Return [x, y] of the center of cell containing provided text 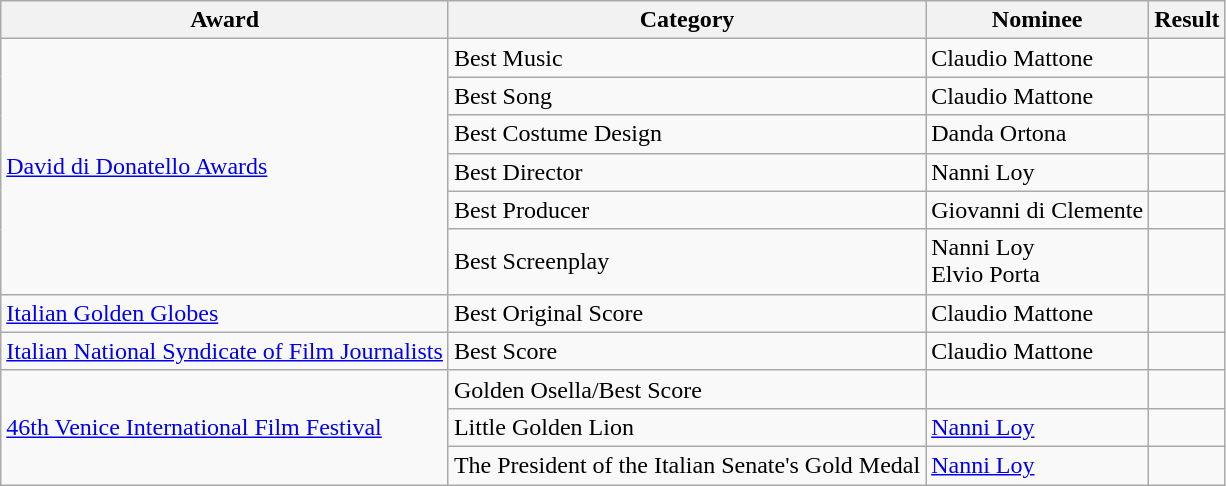
David di Donatello Awards [225, 166]
Best Score [686, 351]
Giovanni di Clemente [1038, 210]
The President of the Italian Senate's Gold Medal [686, 465]
Italian Golden Globes [225, 313]
Italian National Syndicate of Film Journalists [225, 351]
Best Costume Design [686, 134]
Best Screenplay [686, 262]
Golden Osella/Best Score [686, 389]
Result [1187, 20]
Best Producer [686, 210]
Danda Ortona [1038, 134]
Nanni LoyElvio Porta [1038, 262]
Best Song [686, 96]
Nominee [1038, 20]
Award [225, 20]
Category [686, 20]
Best Director [686, 172]
Little Golden Lion [686, 427]
46th Venice International Film Festival [225, 427]
Best Original Score [686, 313]
Best Music [686, 58]
